Output the (X, Y) coordinate of the center of the cell containing the given text.  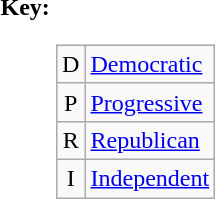
Progressive (150, 102)
I (71, 178)
D (71, 64)
Republican (150, 140)
R (71, 140)
Democratic (150, 64)
Independent (150, 178)
P (71, 102)
